Find where the given text appears and provide that cell's center as [x, y] coordinate. 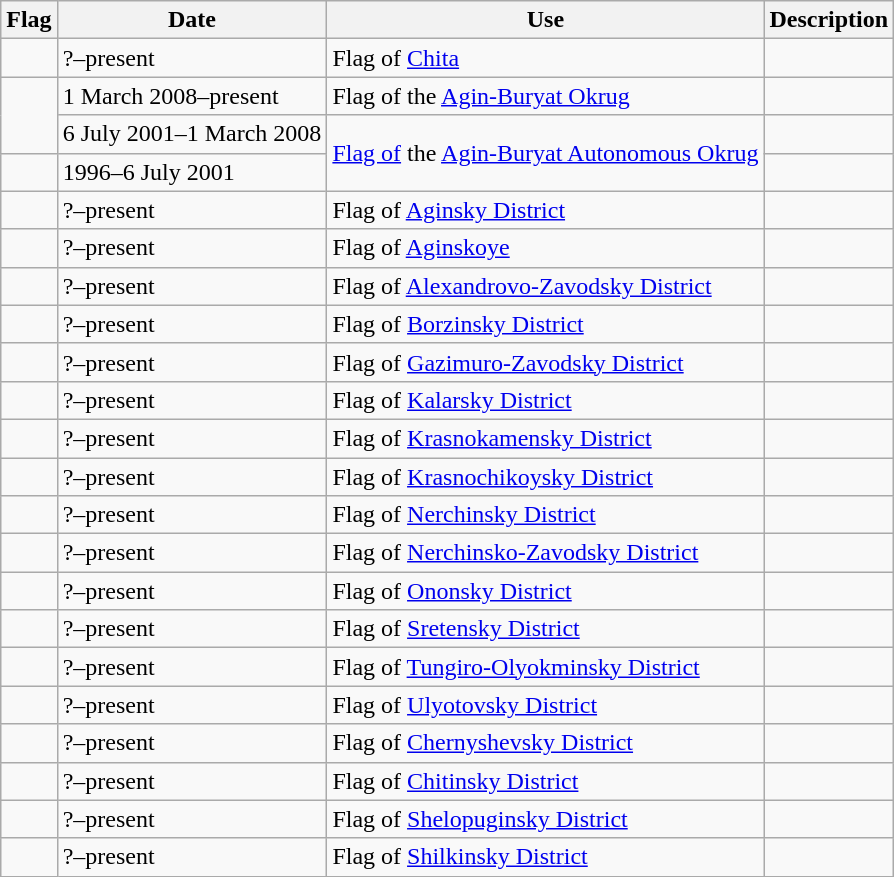
1 March 2008–present [192, 96]
1996–6 July 2001 [192, 172]
Flag of Chita [546, 58]
Flag of Nerchinsky District [546, 515]
Description [829, 20]
6 July 2001–1 March 2008 [192, 134]
Flag of Chitinsky District [546, 781]
Flag of Kalarsky District [546, 400]
Flag of Shelopuginsky District [546, 819]
Flag of the Agin-Buryat Okrug [546, 96]
Flag of Krasnochikoysky District [546, 477]
Flag of Sretensky District [546, 629]
Flag of the Agin-Buryat Autonomous Okrug [546, 153]
Flag of Alexandrovo-Zavodsky District [546, 286]
Flag of Shilkinsky District [546, 857]
Flag of Gazimuro-Zavodsky District [546, 362]
Flag of Borzinsky District [546, 324]
Flag of Nerchinsko-Zavodsky District [546, 553]
Flag of Aginskoye [546, 248]
Flag of Aginsky District [546, 210]
Flag of Tungiro-Olyokminsky District [546, 667]
Use [546, 20]
Flag of Ononsky District [546, 591]
Flag of Krasnokamensky District [546, 438]
Flag of Chernyshevsky District [546, 743]
Date [192, 20]
Flag [29, 20]
Flag of Ulyotovsky District [546, 705]
